Find where the given text appears and provide that cell's center as [x, y] coordinate. 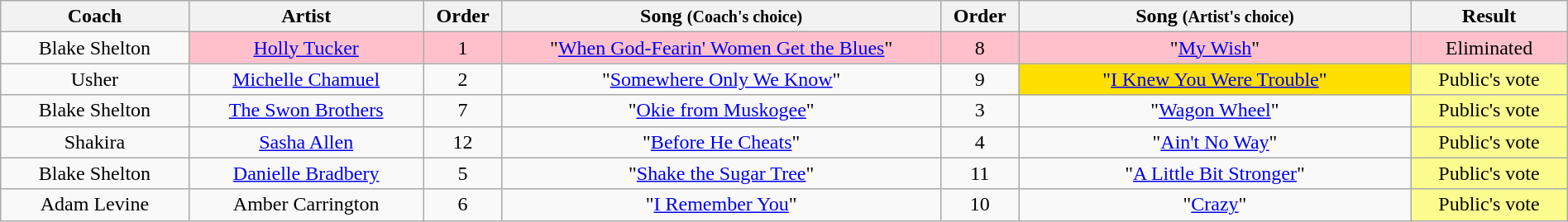
"A Little Bit Stronger" [1215, 173]
3 [979, 111]
7 [463, 111]
"Somewhere Only We Know" [721, 79]
Eliminated [1489, 48]
"Crazy" [1215, 205]
"Ain't No Way" [1215, 142]
Usher [94, 79]
"My Wish" [1215, 48]
10 [979, 205]
Holly Tucker [306, 48]
Adam Levine [94, 205]
8 [979, 48]
5 [463, 173]
The Swon Brothers [306, 111]
"Shake the Sugar Tree" [721, 173]
Sasha Allen [306, 142]
12 [463, 142]
Result [1489, 17]
"Wagon Wheel" [1215, 111]
"Before He Cheats" [721, 142]
Danielle Bradbery [306, 173]
"I Knew You Were Trouble" [1215, 79]
Michelle Chamuel [306, 79]
9 [979, 79]
"Okie from Muskogee" [721, 111]
Amber Carrington [306, 205]
"When God-Fearin' Women Get the Blues" [721, 48]
4 [979, 142]
Coach [94, 17]
6 [463, 205]
Artist [306, 17]
11 [979, 173]
2 [463, 79]
Song (Artist's choice) [1215, 17]
Shakira [94, 142]
Song (Coach's choice) [721, 17]
1 [463, 48]
"I Remember You" [721, 205]
